Extract the (x, y) coordinate from the center of the cell holding the provided text.  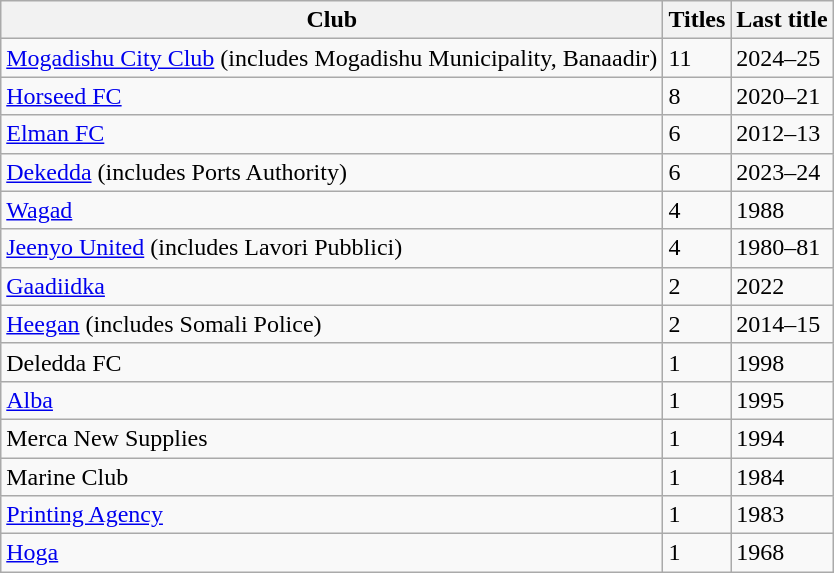
Merca New Supplies (332, 438)
Gaadiidka (332, 286)
2020–21 (782, 96)
Elman FC (332, 134)
1998 (782, 362)
Printing Agency (332, 515)
Jeenyo United (includes Lavori Pubblici) (332, 248)
Wagad (332, 210)
Dekedda (includes Ports Authority) (332, 172)
1988 (782, 210)
1984 (782, 477)
2024–25 (782, 58)
Hoga (332, 553)
1995 (782, 400)
Heegan (includes Somali Police) (332, 324)
Last title (782, 20)
2014–15 (782, 324)
1980–81 (782, 248)
Horseed FC (332, 96)
1983 (782, 515)
Deledda FC (332, 362)
1968 (782, 553)
8 (697, 96)
2023–24 (782, 172)
Titles (697, 20)
Mogadishu City Club (includes Mogadishu Municipality, Banaadir) (332, 58)
Club (332, 20)
Marine Club (332, 477)
11 (697, 58)
1994 (782, 438)
2012–13 (782, 134)
Alba (332, 400)
2022 (782, 286)
